Extract the (X, Y) coordinate from the center of the cell holding the provided text.  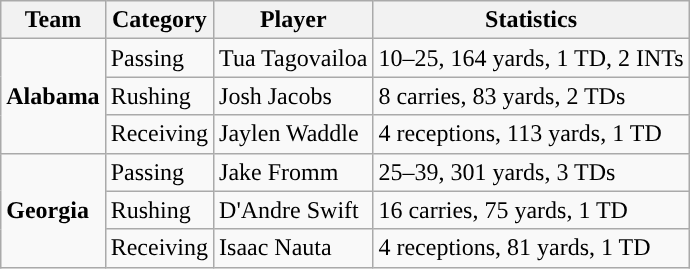
Team (53, 20)
Josh Jacobs (294, 96)
4 receptions, 113 yards, 1 TD (531, 134)
10–25, 164 yards, 1 TD, 2 INTs (531, 58)
8 carries, 83 yards, 2 TDs (531, 96)
25–39, 301 yards, 3 TDs (531, 172)
Jaylen Waddle (294, 134)
4 receptions, 81 yards, 1 TD (531, 248)
Tua Tagovailoa (294, 58)
Jake Fromm (294, 172)
Isaac Nauta (294, 248)
Alabama (53, 96)
D'Andre Swift (294, 210)
16 carries, 75 yards, 1 TD (531, 210)
Statistics (531, 20)
Player (294, 20)
Georgia (53, 210)
Category (159, 20)
